Extract the (X, Y) coordinate from the center of the cell holding the provided text.  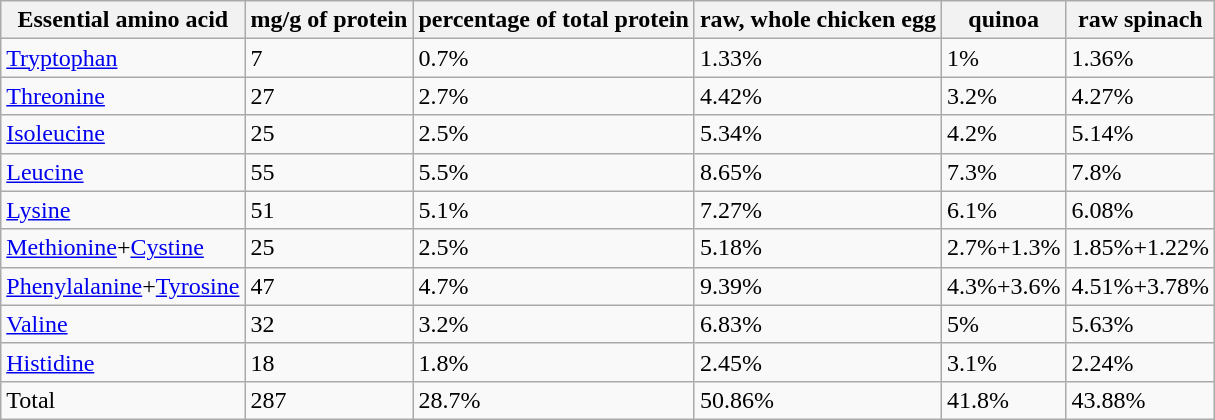
6.83% (818, 324)
0.7% (554, 58)
percentage of total protein (554, 20)
51 (329, 210)
Threonine (123, 96)
quinoa (1004, 20)
41.8% (1004, 400)
Histidine (123, 362)
Isoleucine (123, 134)
5.1% (554, 210)
18 (329, 362)
1.8% (554, 362)
5.63% (1140, 324)
raw, whole chicken egg (818, 20)
6.1% (1004, 210)
47 (329, 286)
Lysine (123, 210)
7.8% (1140, 172)
5.18% (818, 248)
1.85%+1.22% (1140, 248)
1% (1004, 58)
43.88% (1140, 400)
Phenylalanine+Tyrosine (123, 286)
Tryptophan (123, 58)
4.27% (1140, 96)
4.2% (1004, 134)
28.7% (554, 400)
6.08% (1140, 210)
5.34% (818, 134)
Leucine (123, 172)
3.1% (1004, 362)
4.3%+3.6% (1004, 286)
5.5% (554, 172)
50.86% (818, 400)
2.45% (818, 362)
5% (1004, 324)
9.39% (818, 286)
Valine (123, 324)
5.14% (1140, 134)
4.51%+3.78% (1140, 286)
raw spinach (1140, 20)
55 (329, 172)
8.65% (818, 172)
2.7%+1.3% (1004, 248)
Essential amino acid (123, 20)
mg/g of protein (329, 20)
2.7% (554, 96)
287 (329, 400)
Methionine+Cystine (123, 248)
7.3% (1004, 172)
2.24% (1140, 362)
27 (329, 96)
4.7% (554, 286)
Total (123, 400)
1.33% (818, 58)
7 (329, 58)
4.42% (818, 96)
32 (329, 324)
1.36% (1140, 58)
7.27% (818, 210)
